For the text-containing cell, return its midpoint in [x, y] coordinate format. 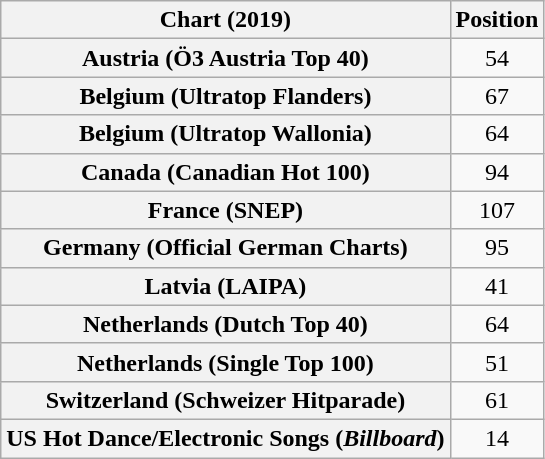
Germany (Official German Charts) [226, 248]
67 [497, 96]
Netherlands (Dutch Top 40) [226, 324]
Switzerland (Schweizer Hitparade) [226, 400]
Canada (Canadian Hot 100) [226, 172]
54 [497, 58]
US Hot Dance/Electronic Songs (Billboard) [226, 438]
61 [497, 400]
Austria (Ö3 Austria Top 40) [226, 58]
Belgium (Ultratop Wallonia) [226, 134]
France (SNEP) [226, 210]
14 [497, 438]
Position [497, 20]
Chart (2019) [226, 20]
107 [497, 210]
Latvia (LAIPA) [226, 286]
41 [497, 286]
94 [497, 172]
95 [497, 248]
Netherlands (Single Top 100) [226, 362]
51 [497, 362]
Belgium (Ultratop Flanders) [226, 96]
